Scan for the cell matching the given text and deliver its (x, y) coordinate at center. 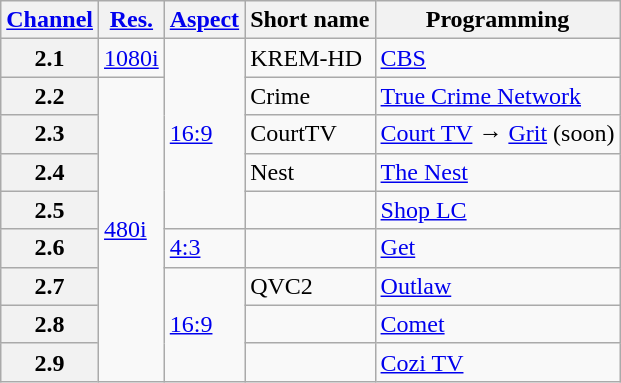
CourtTV (310, 134)
1080i (132, 58)
Comet (498, 324)
True Crime Network (498, 96)
Res. (132, 20)
The Nest (498, 172)
KREM-HD (310, 58)
Get (498, 248)
2.9 (50, 362)
Court TV → Grit (soon) (498, 134)
QVC2 (310, 286)
2.2 (50, 96)
Programming (498, 20)
Short name (310, 20)
2.1 (50, 58)
Outlaw (498, 286)
2.5 (50, 210)
2.3 (50, 134)
2.4 (50, 172)
4:3 (204, 248)
480i (132, 229)
Crime (310, 96)
Channel (50, 20)
2.8 (50, 324)
Shop LC (498, 210)
Cozi TV (498, 362)
2.6 (50, 248)
2.7 (50, 286)
Aspect (204, 20)
CBS (498, 58)
Nest (310, 172)
